Identify which cell holds the provided text, then report its [x, y] central coordinate. 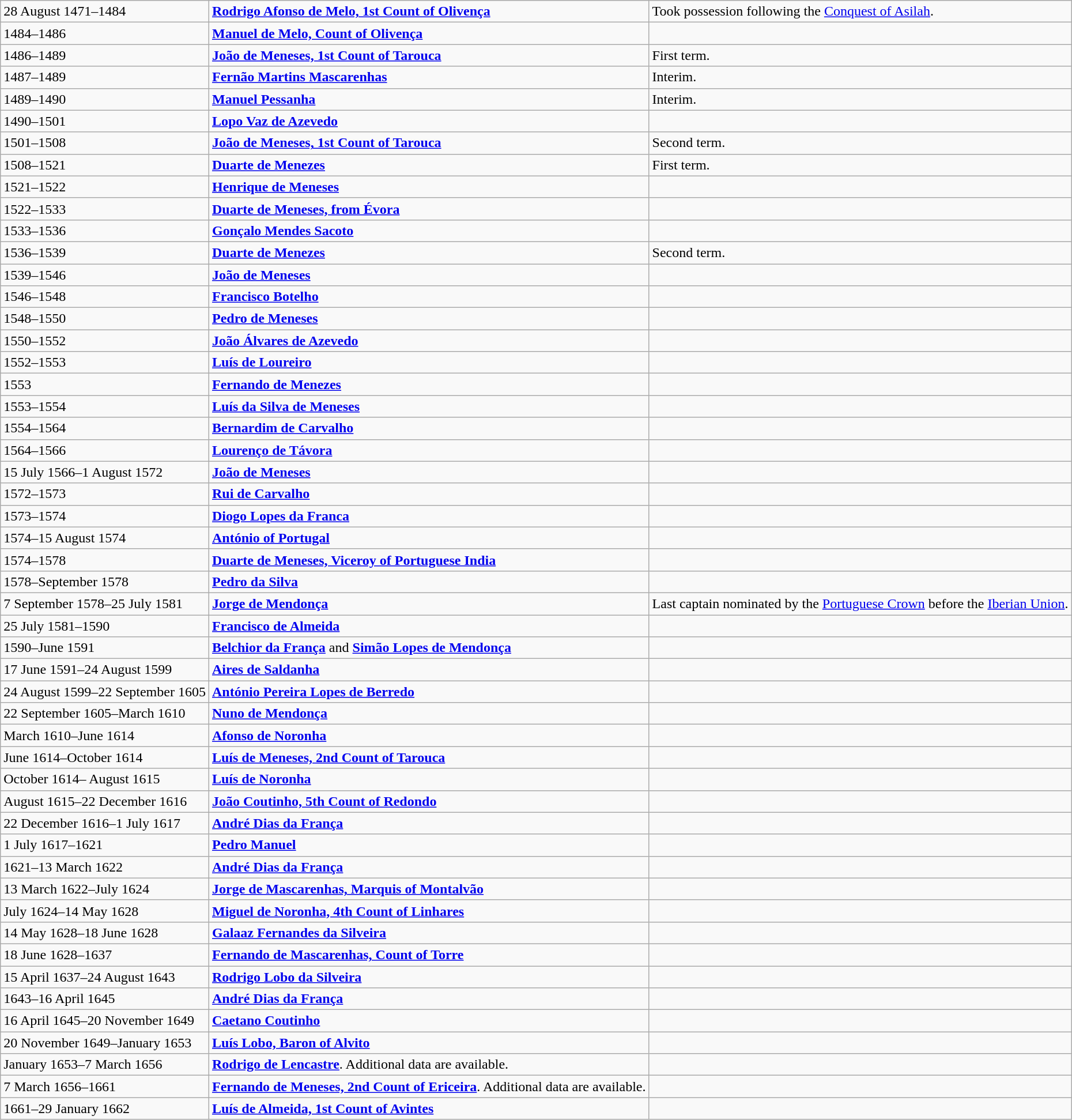
Pedro da Silva [429, 582]
August 1615–22 December 1616 [105, 801]
Luís Lobo, Baron of Alvito [429, 1043]
Lopo Vaz de Azevedo [429, 121]
1533–1536 [105, 231]
March 1610–June 1614 [105, 736]
1548–1550 [105, 319]
1552–1553 [105, 363]
Duarte de Meneses, Viceroy of Portuguese India [429, 560]
1536–1539 [105, 252]
Francisco de Almeida [429, 625]
Nuno de Mendonça [429, 714]
15 July 1566–1 August 1572 [105, 472]
1501–1508 [105, 143]
1564–1566 [105, 450]
Bernardim de Carvalho [429, 428]
Manuel Pessanha [429, 99]
1 July 1617–1621 [105, 845]
Jorge de Mascarenhas, Marquis of Montalvão [429, 889]
1554–1564 [105, 428]
Gonçalo Mendes Sacoto [429, 231]
18 June 1628–1637 [105, 955]
1489–1490 [105, 99]
28 August 1471–1484 [105, 12]
Afonso de Noronha [429, 736]
Luís de Noronha [429, 779]
Manuel de Melo, Count of Olivença [429, 33]
1572–1573 [105, 494]
1487–1489 [105, 77]
1522–1533 [105, 209]
14 May 1628–18 June 1628 [105, 933]
22 September 1605–March 1610 [105, 714]
Diogo Lopes da Franca [429, 516]
1553 [105, 384]
1486–1489 [105, 55]
15 April 1637–24 August 1643 [105, 977]
Fernando de Mascarenhas, Count of Torre [429, 955]
October 1614– August 1615 [105, 779]
Rui de Carvalho [429, 494]
17 June 1591–24 August 1599 [105, 670]
Last captain nominated by the Portuguese Crown before the Iberian Union. [860, 604]
Pedro Manuel [429, 845]
Fernando de Meneses, 2nd Count of Ericeira. Additional data are available. [429, 1087]
13 March 1622–July 1624 [105, 889]
António Pereira Lopes de Berredo [429, 692]
Luís da Silva de Meneses [429, 406]
16 April 1645–20 November 1649 [105, 1021]
1621–13 March 1622 [105, 867]
20 November 1649–January 1653 [105, 1043]
July 1624–14 May 1628 [105, 911]
João Álvares de Azevedo [429, 341]
Caetano Coutinho [429, 1021]
Francisco Botelho [429, 297]
1508–1521 [105, 165]
1574–1578 [105, 560]
7 September 1578–25 July 1581 [105, 604]
Luís de Meneses, 2nd Count of Tarouca [429, 757]
25 July 1581–1590 [105, 625]
1590–June 1591 [105, 648]
António of Portugal [429, 538]
1643–16 April 1645 [105, 999]
7 March 1656–1661 [105, 1087]
22 December 1616–1 July 1617 [105, 823]
Duarte de Meneses, from Évora [429, 209]
1521–1522 [105, 187]
Fernando de Menezes [429, 384]
1578–September 1578 [105, 582]
1661–29 January 1662 [105, 1108]
Luís de Loureiro [429, 363]
Henrique de Meneses [429, 187]
24 August 1599–22 September 1605 [105, 692]
Pedro de Meneses [429, 319]
Took possession following the Conquest of Asilah. [860, 12]
June 1614–October 1614 [105, 757]
Rodrigo Lobo da Silveira [429, 977]
Galaaz Fernandes da Silveira [429, 933]
Aires de Saldanha [429, 670]
Fernão Martins Mascarenhas [429, 77]
1573–1574 [105, 516]
Luís de Almeida, 1st Count of Avintes [429, 1108]
Belchior da França and Simão Lopes de Mendonça [429, 648]
1550–1552 [105, 341]
1574–15 August 1574 [105, 538]
Rodrigo de Lencastre. Additional data are available. [429, 1065]
Lourenço de Távora [429, 450]
1539–1546 [105, 275]
1490–1501 [105, 121]
1484–1486 [105, 33]
Jorge de Mendonça [429, 604]
1546–1548 [105, 297]
Rodrigo Afonso de Melo, 1st Count of Olivença [429, 12]
January 1653–7 March 1656 [105, 1065]
1553–1554 [105, 406]
João Coutinho, 5th Count of Redondo [429, 801]
Miguel de Noronha, 4th Count of Linhares [429, 911]
